Identify which cell holds the provided text, then report its [x, y] central coordinate. 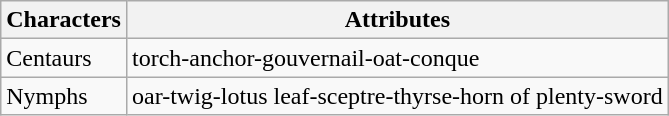
Attributes [397, 20]
Centaurs [64, 58]
Nymphs [64, 96]
torch-anchor-gouvernail-oat-conque [397, 58]
Characters [64, 20]
oar-twig-lotus leaf-sceptre-thyrse-horn of plenty-sword [397, 96]
